Provide the (x, y) coordinate of the cell's center where the given text is located.  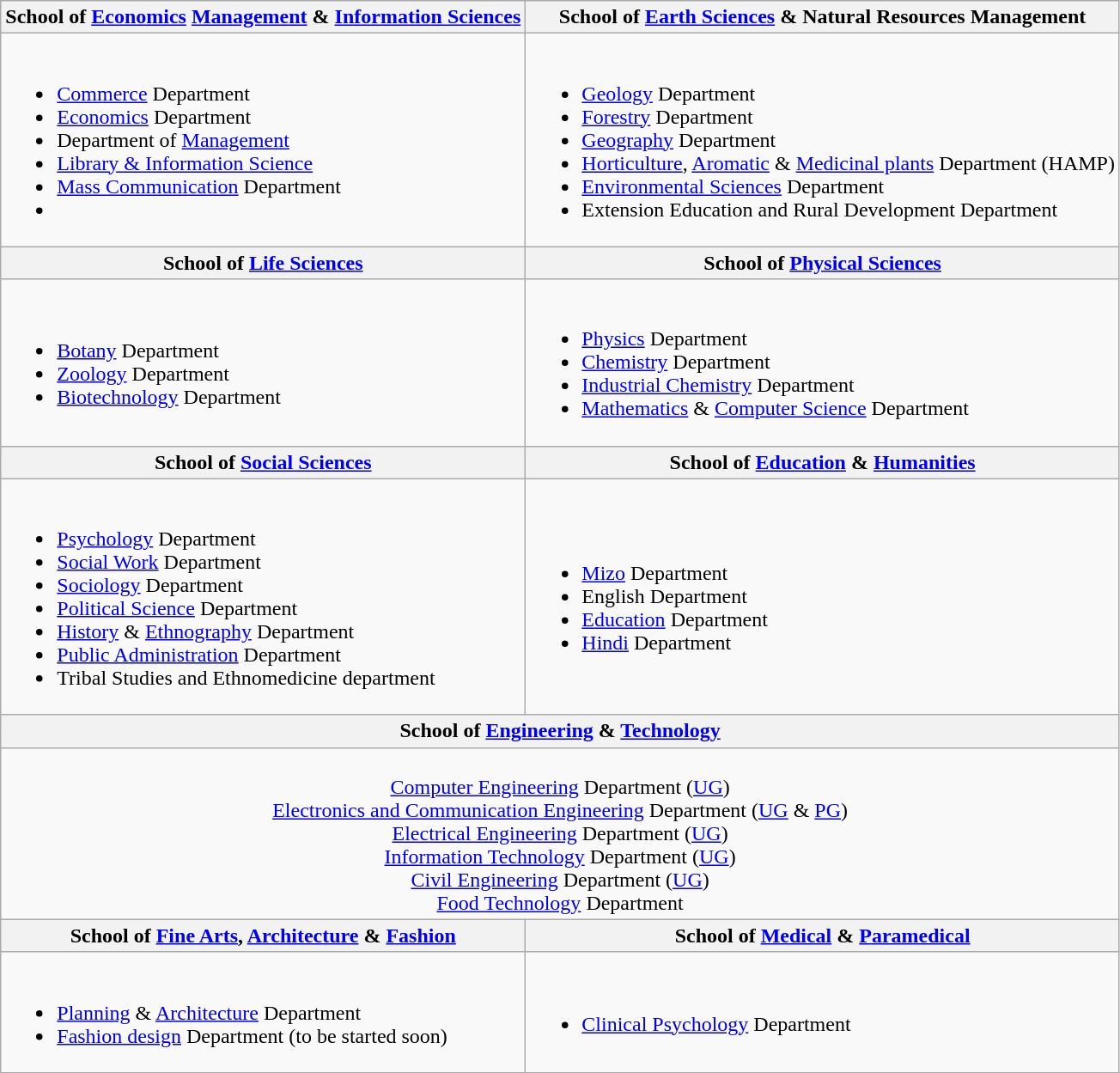
Mizo DepartmentEnglish DepartmentEducation DepartmentHindi Department (823, 596)
Planning & Architecture DepartmentFashion design Department (to be started soon) (263, 1012)
Commerce DepartmentEconomics DepartmentDepartment of ManagementLibrary & Information ScienceMass Communication Department (263, 140)
School of Social Sciences (263, 462)
School of Fine Arts, Architecture & Fashion (263, 936)
School of Engineering & Technology (560, 731)
Physics DepartmentChemistry DepartmentIndustrial Chemistry DepartmentMathematics & Computer Science Department (823, 363)
School of Earth Sciences & Natural Resources Management (823, 17)
Botany DepartmentZoology DepartmentBiotechnology Department (263, 363)
School of Economics Management & Information Sciences (263, 17)
School of Life Sciences (263, 263)
School of Physical Sciences (823, 263)
School of Education & Humanities (823, 462)
Clinical Psychology Department (823, 1012)
School of Medical & Paramedical (823, 936)
